Locate the cell with the specified text and output its [x, y] center coordinate. 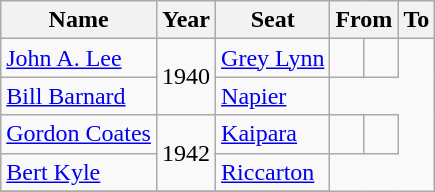
Seat [273, 20]
1940 [186, 77]
From [364, 20]
Name [79, 20]
Napier [273, 96]
Bill Barnard [79, 96]
Gordon Coates [79, 134]
1942 [186, 153]
Year [186, 20]
Bert Kyle [79, 172]
Kaipara [273, 134]
Grey Lynn [273, 58]
To [416, 20]
Riccarton [273, 172]
John A. Lee [79, 58]
